For the text-containing cell, return its midpoint in [x, y] coordinate format. 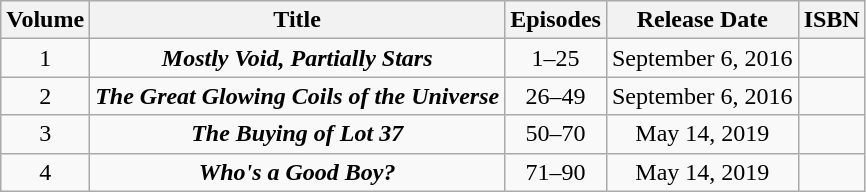
1–25 [556, 58]
71–90 [556, 172]
4 [46, 172]
26–49 [556, 96]
1 [46, 58]
Title [298, 20]
The Great Glowing Coils of the Universe [298, 96]
50–70 [556, 134]
ISBN [832, 20]
The Buying of Lot 37 [298, 134]
Release Date [702, 20]
Mostly Void, Partially Stars [298, 58]
2 [46, 96]
Who's a Good Boy? [298, 172]
3 [46, 134]
Volume [46, 20]
Episodes [556, 20]
